Detect which cell encompasses the target text, then output its (x, y) center coordinate. 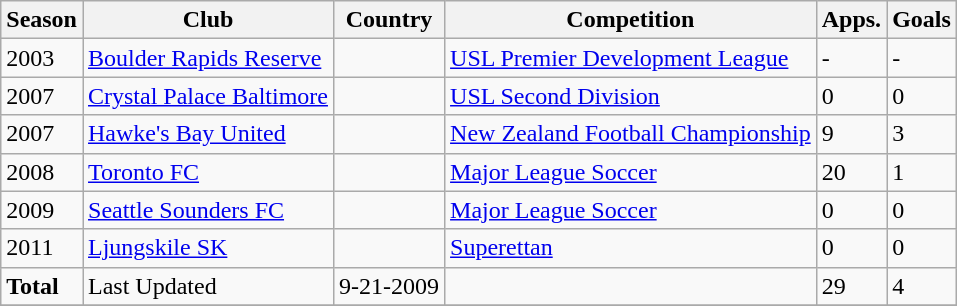
2011 (42, 248)
Season (42, 20)
2003 (42, 58)
Total (42, 286)
Goals (922, 20)
Superettan (631, 248)
New Zealand Football Championship (631, 134)
Crystal Palace Baltimore (208, 96)
2009 (42, 210)
Last Updated (208, 286)
4 (922, 286)
USL Premier Development League (631, 58)
1 (922, 172)
29 (851, 286)
Apps. (851, 20)
Seattle Sounders FC (208, 210)
Country (388, 20)
USL Second Division (631, 96)
2008 (42, 172)
9-21-2009 (388, 286)
Ljungskile SK (208, 248)
Boulder Rapids Reserve (208, 58)
Club (208, 20)
Toronto FC (208, 172)
9 (851, 134)
Hawke's Bay United (208, 134)
20 (851, 172)
Competition (631, 20)
3 (922, 134)
